Identify which cell holds the provided text, then report its (X, Y) central coordinate. 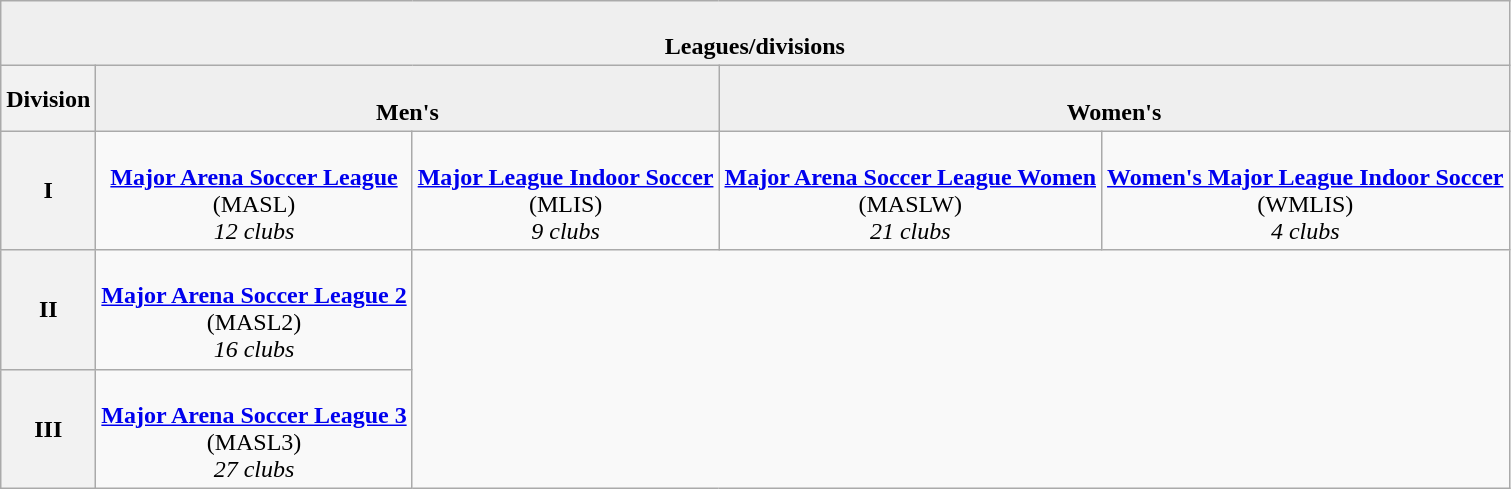
Leagues/divisions (755, 34)
Major Arena Soccer League 2 (MASL2) 16 clubs (254, 310)
Major League Indoor Soccer (MLIS) 9 clubs (566, 190)
Division (48, 98)
II (48, 310)
Women's (1114, 98)
Major Arena Soccer League (MASL) 12 clubs (254, 190)
Men's (408, 98)
Women's Major League Indoor Soccer (WMLIS) 4 clubs (1306, 190)
I (48, 190)
Major Arena Soccer League Women (MASLW) 21 clubs (910, 190)
Major Arena Soccer League 3 (MASL3) 27 clubs (254, 428)
III (48, 428)
